Find where the given text appears and provide that cell's center as [x, y] coordinate. 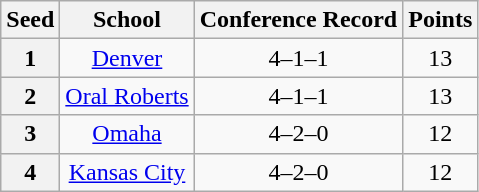
Denver [127, 58]
Points [440, 20]
School [127, 20]
1 [30, 58]
Omaha [127, 134]
3 [30, 134]
Kansas City [127, 172]
4 [30, 172]
Oral Roberts [127, 96]
Conference Record [298, 20]
2 [30, 96]
Seed [30, 20]
